For the text-containing cell, return its midpoint in [x, y] coordinate format. 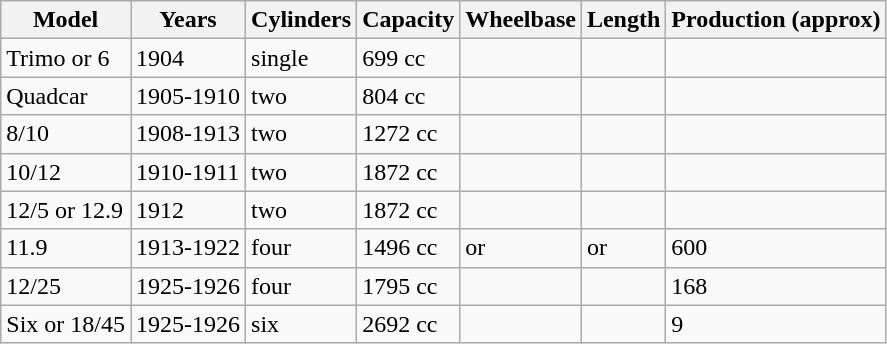
10/12 [66, 172]
1272 cc [408, 134]
Cylinders [302, 20]
Production (approx) [776, 20]
12/25 [66, 286]
Wheelbase [521, 20]
six [302, 324]
1912 [188, 210]
1910-1911 [188, 172]
600 [776, 248]
2692 cc [408, 324]
Length [623, 20]
1908-1913 [188, 134]
11.9 [66, 248]
699 cc [408, 58]
12/5 or 12.9 [66, 210]
1905-1910 [188, 96]
1496 cc [408, 248]
single [302, 58]
1913-1922 [188, 248]
1795 cc [408, 286]
Trimo or 6 [66, 58]
804 cc [408, 96]
Capacity [408, 20]
Six or 18/45 [66, 324]
168 [776, 286]
9 [776, 324]
Years [188, 20]
8/10 [66, 134]
Model [66, 20]
Quadcar [66, 96]
1904 [188, 58]
